Find where the given text appears and provide that cell's center as [x, y] coordinate. 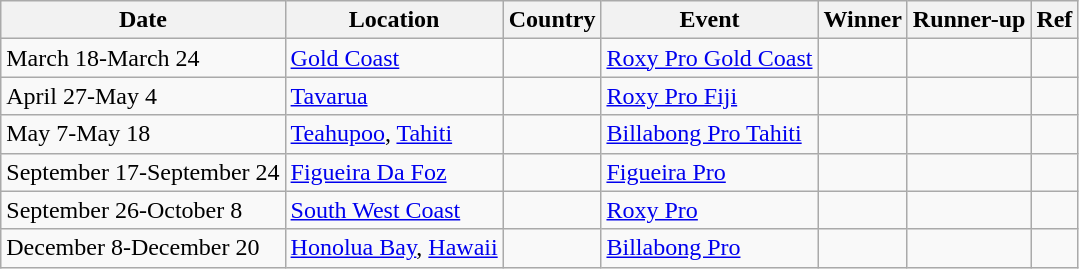
Figueira Da Foz [394, 172]
Country [552, 20]
Tavarua [394, 96]
Location [394, 20]
Winner [862, 20]
Event [710, 20]
Ref [1054, 20]
December 8-December 20 [143, 248]
Billabong Pro [710, 248]
Roxy Pro [710, 210]
March 18-March 24 [143, 58]
September 17-September 24 [143, 172]
Honolua Bay, Hawaii [394, 248]
Teahupoo, Tahiti [394, 134]
Billabong Pro Tahiti [710, 134]
South West Coast [394, 210]
Roxy Pro Gold Coast [710, 58]
Runner-up [969, 20]
April 27-May 4 [143, 96]
Roxy Pro Fiji [710, 96]
Figueira Pro [710, 172]
September 26-October 8 [143, 210]
May 7-May 18 [143, 134]
Gold Coast [394, 58]
Date [143, 20]
